Provide the [x, y] coordinate of the cell's center where the given text is located.  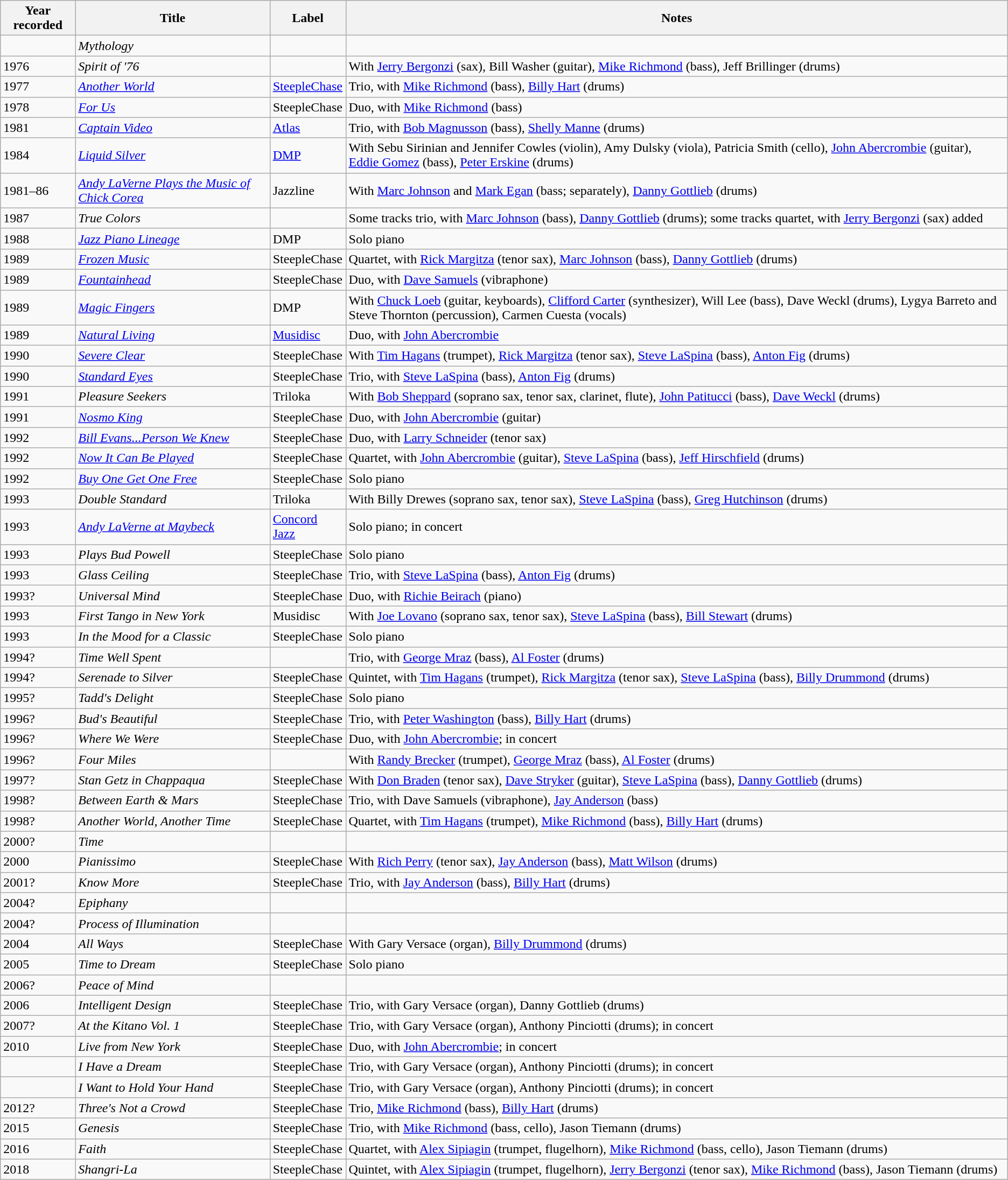
Buy One Get One Free [172, 479]
Another World [172, 87]
Faith [172, 1149]
Live from New York [172, 1046]
2012? [38, 1108]
Trio, with Peter Washington (bass), Billy Hart (drums) [676, 719]
Magic Fingers [172, 307]
With Gary Versace (organ), Billy Drummond (drums) [676, 944]
Year recorded [38, 18]
Know More [172, 882]
1997? [38, 780]
2010 [38, 1046]
Intelligent Design [172, 1006]
2005 [38, 964]
Natural Living [172, 335]
2001? [38, 882]
With Bob Sheppard (soprano sax, tenor sax, clarinet, flute), John Patitucci (bass), Dave Weckl (drums) [676, 397]
Trio, Mike Richmond (bass), Billy Hart (drums) [676, 1108]
Jazz Piano Lineage [172, 238]
Double Standard [172, 499]
Three's Not a Crowd [172, 1108]
1977 [38, 87]
Concord Jazz [308, 526]
1981–86 [38, 191]
Time [172, 841]
With Don Braden (tenor sax), Dave Stryker (guitar), Steve LaSpina (bass), Danny Gottlieb (drums) [676, 780]
Where We Were [172, 739]
Quartet, with John Abercrombie (guitar), Steve LaSpina (bass), Jeff Hirschfield (drums) [676, 458]
2006? [38, 985]
2007? [38, 1026]
Trio, with George Mraz (bass), Al Foster (drums) [676, 657]
With Billy Drewes (soprano sax, tenor sax), Steve LaSpina (bass), Greg Hutchinson (drums) [676, 499]
At the Kitano Vol. 1 [172, 1026]
Time Well Spent [172, 657]
Stan Getz in Chappaqua [172, 780]
For Us [172, 107]
Pleasure Seekers [172, 397]
Trio, with Mike Richmond (bass), Billy Hart (drums) [676, 87]
Duo, with John Abercrombie [676, 335]
2000? [38, 841]
2006 [38, 1006]
1995? [38, 698]
Duo, with John Abercrombie (guitar) [676, 417]
1984 [38, 155]
With Marc Johnson and Mark Egan (bass; separately), Danny Gottlieb (drums) [676, 191]
Plays Bud Powell [172, 554]
Glass Ceiling [172, 575]
Peace of Mind [172, 985]
I Want to Hold Your Hand [172, 1087]
Process of Illumination [172, 923]
Trio, with Jay Anderson (bass), Billy Hart (drums) [676, 882]
Now It Can Be Played [172, 458]
With Jerry Bergonzi (sax), Bill Washer (guitar), Mike Richmond (bass), Jeff Brillinger (drums) [676, 66]
With Rich Perry (tenor sax), Jay Anderson (bass), Matt Wilson (drums) [676, 862]
2016 [38, 1149]
Title [172, 18]
I Have a Dream [172, 1067]
Notes [676, 18]
Another World, Another Time [172, 821]
1987 [38, 218]
Frozen Music [172, 259]
Bud's Beautiful [172, 719]
Andy LaVerne at Maybeck [172, 526]
Trio, with Bob Magnusson (bass), Shelly Manne (drums) [676, 128]
Bill Evans...Person We Knew [172, 438]
1981 [38, 128]
Tadd's Delight [172, 698]
2018 [38, 1169]
1988 [38, 238]
Spirit of '76 [172, 66]
Four Miles [172, 760]
Atlas [308, 128]
Jazzline [308, 191]
Solo piano; in concert [676, 526]
Trio, with Mike Richmond (bass, cello), Jason Tiemann (drums) [676, 1128]
Mythology [172, 46]
2015 [38, 1128]
Standard Eyes [172, 376]
Trio, with Gary Versace (organ), Danny Gottlieb (drums) [676, 1006]
True Colors [172, 218]
Shangri-La [172, 1169]
With Joe Lovano (soprano sax, tenor sax), Steve LaSpina (bass), Bill Stewart (drums) [676, 616]
Andy LaVerne Plays the Music of Chick Corea [172, 191]
Quartet, with Tim Hagans (trumpet), Mike Richmond (bass), Billy Hart (drums) [676, 821]
Duo, with Dave Samuels (vibraphone) [676, 279]
Quartet, with Rick Margitza (tenor sax), Marc Johnson (bass), Danny Gottlieb (drums) [676, 259]
Captain Video [172, 128]
In the Mood for a Classic [172, 636]
Time to Dream [172, 964]
Quintet, with Alex Sipiagin (trumpet, flugelhorn), Jerry Bergonzi (tenor sax), Mike Richmond (bass), Jason Tiemann (drums) [676, 1169]
Pianissimo [172, 862]
First Tango in New York [172, 616]
Duo, with Richie Beirach (piano) [676, 595]
With Randy Brecker (trumpet), George Mraz (bass), Al Foster (drums) [676, 760]
All Ways [172, 944]
Quartet, with Alex Sipiagin (trumpet, flugelhorn), Mike Richmond (bass, cello), Jason Tiemann (drums) [676, 1149]
Some tracks trio, with Marc Johnson (bass), Danny Gottlieb (drums); some tracks quartet, with Jerry Bergonzi (sax) added [676, 218]
Trio, with Dave Samuels (vibraphone), Jay Anderson (bass) [676, 800]
Universal Mind [172, 595]
Genesis [172, 1128]
Quintet, with Tim Hagans (trumpet), Rick Margitza (tenor sax), Steve LaSpina (bass), Billy Drummond (drums) [676, 678]
Fountainhead [172, 279]
With Tim Hagans (trumpet), Rick Margitza (tenor sax), Steve LaSpina (bass), Anton Fig (drums) [676, 356]
2000 [38, 862]
Duo, with Larry Schneider (tenor sax) [676, 438]
2004 [38, 944]
Nosmo King [172, 417]
Label [308, 18]
Duo, with Mike Richmond (bass) [676, 107]
Liquid Silver [172, 155]
Epiphany [172, 903]
1978 [38, 107]
Between Earth & Mars [172, 800]
Serenade to Silver [172, 678]
Severe Clear [172, 356]
1976 [38, 66]
1993? [38, 595]
